Output the (x, y) coordinate of the center of the cell containing the given text.  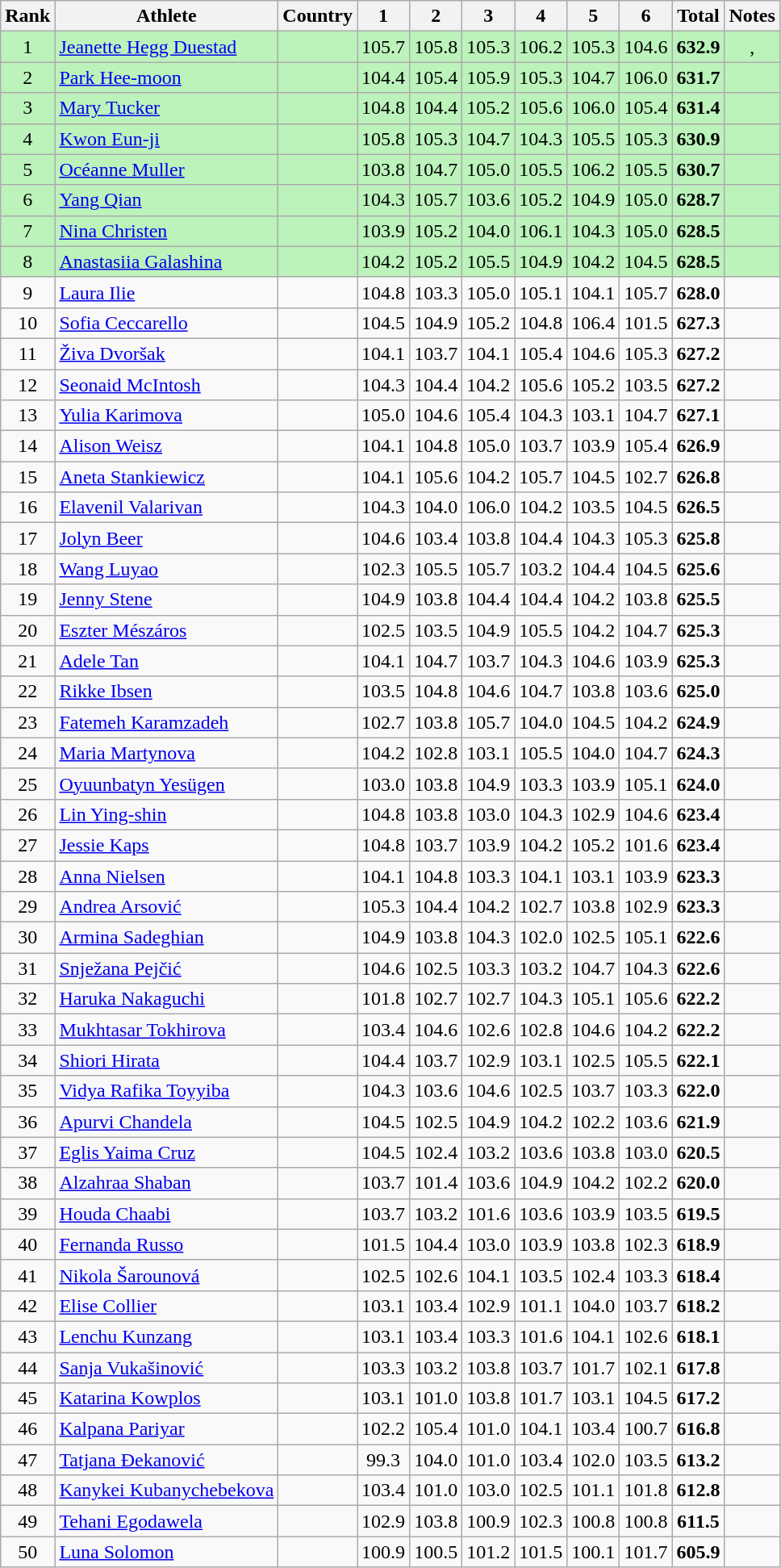
Maria Martynova (166, 753)
15 (27, 477)
100.7 (645, 1429)
Park Hee-moon (166, 77)
Armina Sadeghian (166, 938)
7 (27, 231)
47 (27, 1460)
25 (27, 784)
Anna Nielsen (166, 876)
Eszter Mészáros (166, 630)
Mary Tucker (166, 108)
Tehani Egodawela (166, 1521)
31 (27, 968)
20 (27, 630)
Fernanda Russo (166, 1244)
Jessie Kaps (166, 845)
24 (27, 753)
46 (27, 1429)
Yang Qian (166, 200)
626.8 (699, 477)
21 (27, 661)
Alison Weisz (166, 446)
101.4 (436, 1183)
Yulia Karimova (166, 416)
Jolyn Beer (166, 538)
627.1 (699, 416)
619.5 (699, 1214)
Nikola Šarounová (166, 1275)
29 (27, 907)
Jenny Stene (166, 600)
Snježana Pejčić (166, 968)
23 (27, 722)
Kalpana Pariyar (166, 1429)
612.8 (699, 1491)
33 (27, 1030)
617.2 (699, 1399)
624.9 (699, 722)
Laura Ilie (166, 292)
Adele Tan (166, 661)
Apurvi Chandela (166, 1122)
Haruka Nakaguchi (166, 999)
630.7 (699, 169)
622.1 (699, 1060)
100.1 (594, 1552)
Kwon Eun-ji (166, 139)
Rikke Ibsen (166, 692)
Athlete (166, 16)
Shiori Hirata (166, 1060)
620.5 (699, 1152)
37 (27, 1152)
624.0 (699, 784)
618.9 (699, 1244)
Tatjana Đekanović (166, 1460)
625.6 (699, 569)
613.2 (699, 1460)
13 (27, 416)
630.9 (699, 139)
27 (27, 845)
Katarina Kowplos (166, 1399)
32 (27, 999)
10 (27, 323)
626.9 (699, 446)
616.8 (699, 1429)
18 (27, 569)
14 (27, 446)
105.9 (489, 77)
Houda Chaabi (166, 1214)
Lin Ying-shin (166, 814)
Lenchu Kunzang (166, 1336)
41 (27, 1275)
Elise Collier (166, 1306)
39 (27, 1214)
Océanne Muller (166, 169)
Sofia Ceccarello (166, 323)
, (752, 47)
16 (27, 508)
625.5 (699, 600)
Sanja Vukašinović (166, 1368)
618.2 (699, 1306)
8 (27, 261)
Živa Dvoršak (166, 353)
19 (27, 600)
Seonaid McIntosh (166, 385)
Kanykei Kubanychebekova (166, 1491)
36 (27, 1122)
617.8 (699, 1368)
28 (27, 876)
631.7 (699, 77)
Anastasiia Galashina (166, 261)
Jeanette Hegg Duestad (166, 47)
Luna Solomon (166, 1552)
Nina Christen (166, 231)
627.3 (699, 323)
17 (27, 538)
11 (27, 353)
30 (27, 938)
38 (27, 1183)
632.9 (699, 47)
Total (699, 16)
40 (27, 1244)
624.3 (699, 753)
Elavenil Valarivan (166, 508)
Fatemeh Karamzadeh (166, 722)
44 (27, 1368)
618.1 (699, 1336)
Vidya Rafika Toyyiba (166, 1091)
9 (27, 292)
605.9 (699, 1552)
631.4 (699, 108)
611.5 (699, 1521)
Alzahraa Shaban (166, 1183)
628.7 (699, 200)
618.4 (699, 1275)
100.5 (436, 1552)
622.0 (699, 1091)
Notes (752, 16)
625.0 (699, 692)
Andrea Arsović (166, 907)
12 (27, 385)
626.5 (699, 508)
Rank (27, 16)
35 (27, 1091)
45 (27, 1399)
625.8 (699, 538)
Country (318, 16)
102.1 (645, 1368)
22 (27, 692)
50 (27, 1552)
628.0 (699, 292)
43 (27, 1336)
106.4 (594, 323)
42 (27, 1306)
Eglis Yaima Cruz (166, 1152)
Oyuunbatyn Yesügen (166, 784)
620.0 (699, 1183)
99.3 (384, 1460)
34 (27, 1060)
106.1 (541, 231)
621.9 (699, 1122)
101.2 (489, 1552)
Wang Luyao (166, 569)
26 (27, 814)
Mukhtasar Tokhirova (166, 1030)
Aneta Stankiewicz (166, 477)
49 (27, 1521)
48 (27, 1491)
